Detect which cell encompasses the target text, then output its [x, y] center coordinate. 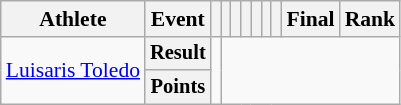
Luisaris Toledo [73, 70]
Athlete [73, 19]
Rank [370, 19]
Final [310, 19]
Result [178, 54]
Event [178, 19]
Points [178, 87]
